Locate the cell with the specified text and output its [X, Y] center coordinate. 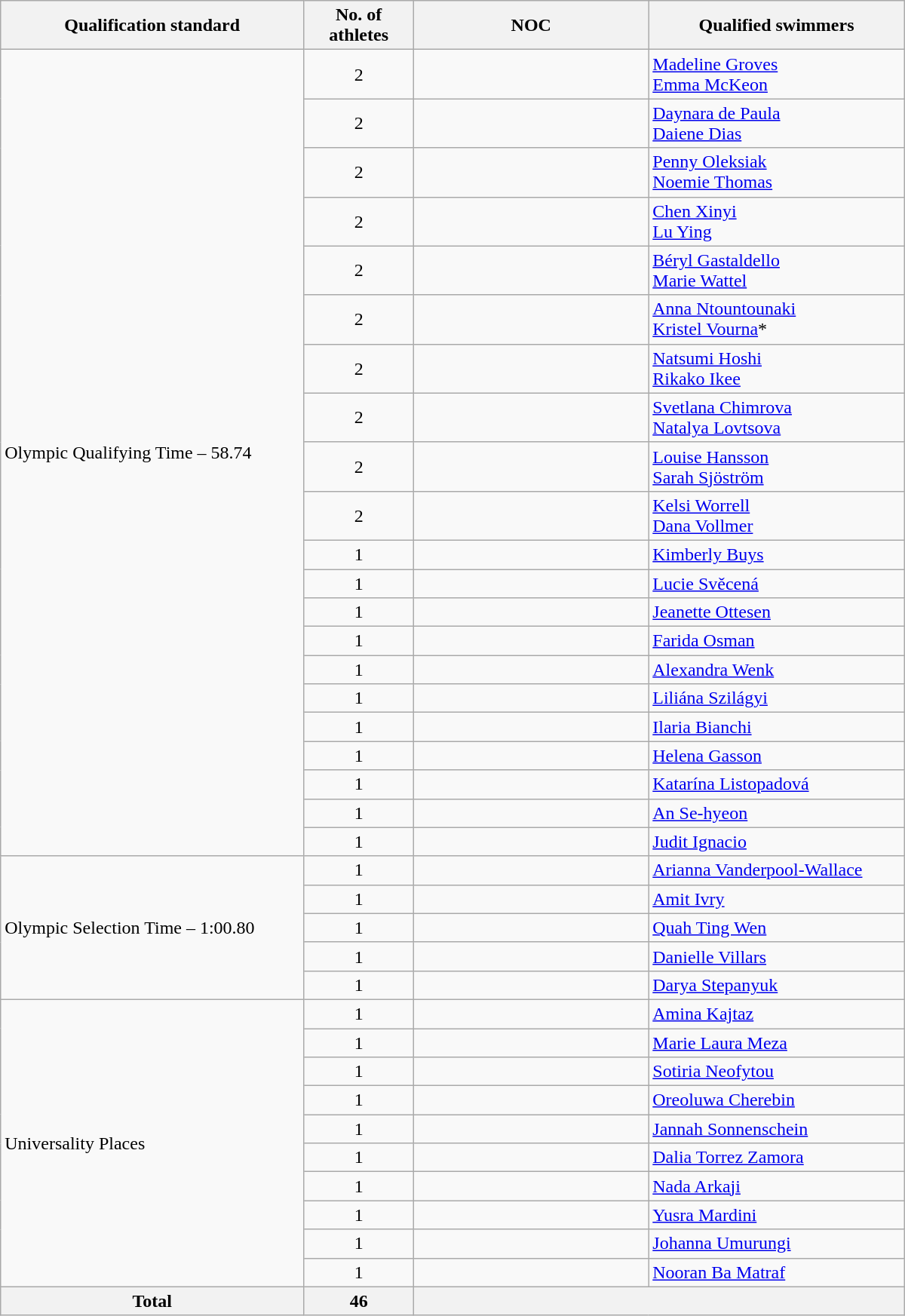
46 [359, 1301]
Oreoluwa Cherebin [777, 1100]
Darya Stepanyuk [777, 985]
Total [152, 1301]
Nooran Ba Matraf [777, 1272]
Nada Arkaji [777, 1186]
Jannah Sonnenschein [777, 1129]
Johanna Umurungi [777, 1244]
Kelsi WorrellDana Vollmer [777, 516]
Olympic Qualifying Time – 58.74 [152, 452]
Liliána Szilágyi [777, 698]
Jeanette Ottesen [777, 612]
Marie Laura Meza [777, 1043]
Penny OleksiakNoemie Thomas [777, 172]
Quah Ting Wen [777, 928]
Arianna Vanderpool-Wallace [777, 870]
Kimberly Buys [777, 554]
Universality Places [152, 1143]
Daynara de PaulaDaiene Dias [777, 124]
Yusra Mardini [777, 1215]
Sotiria Neofytou [777, 1072]
NOC [531, 26]
Helena Gasson [777, 756]
Danielle Villars [777, 956]
Olympic Selection Time – 1:00.80 [152, 928]
Katarína Listopadová [777, 784]
Judit Ignacio [777, 842]
Natsumi HoshiRikako Ikee [777, 368]
Qualified swimmers [777, 26]
Dalia Torrez Zamora [777, 1158]
Chen XinyiLu Ying [777, 222]
Qualification standard [152, 26]
Lucie Svěcená [777, 583]
Béryl GastaldelloMarie Wattel [777, 270]
Amina Kajtaz [777, 1014]
An Se-hyeon [777, 813]
Amit Ivry [777, 899]
Louise HanssonSarah Sjöström [777, 466]
Alexandra Wenk [777, 670]
Farida Osman [777, 641]
No. of athletes [359, 26]
Svetlana ChimrovaNatalya Lovtsova [777, 418]
Anna NtountounakiKristel Vourna* [777, 320]
Ilaria Bianchi [777, 727]
Madeline GrovesEmma McKeon [777, 74]
